Identify which cell holds the provided text, then report its (X, Y) central coordinate. 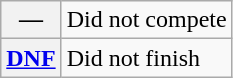
— (31, 20)
Did not finish (146, 58)
DNF (31, 58)
Did not compete (146, 20)
